Return the (X, Y) coordinate for the center point of the cell that contains the specified text.  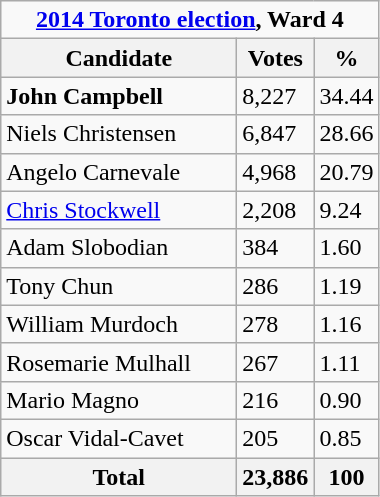
286 (276, 286)
34.44 (346, 96)
20.79 (346, 172)
1.19 (346, 286)
Rosemarie Mulhall (119, 362)
9.24 (346, 210)
Tony Chun (119, 286)
% (346, 58)
267 (276, 362)
Oscar Vidal-Cavet (119, 438)
0.85 (346, 438)
Chris Stockwell (119, 210)
23,886 (276, 477)
1.60 (346, 248)
1.16 (346, 324)
384 (276, 248)
Total (119, 477)
216 (276, 400)
Votes (276, 58)
0.90 (346, 400)
John Campbell (119, 96)
Niels Christensen (119, 134)
205 (276, 438)
1.11 (346, 362)
Candidate (119, 58)
28.66 (346, 134)
8,227 (276, 96)
Mario Magno (119, 400)
Adam Slobodian (119, 248)
2,208 (276, 210)
2014 Toronto election, Ward 4 (190, 20)
278 (276, 324)
Angelo Carnevale (119, 172)
6,847 (276, 134)
100 (346, 477)
4,968 (276, 172)
William Murdoch (119, 324)
